Identify which cell holds the provided text, then report its [X, Y] central coordinate. 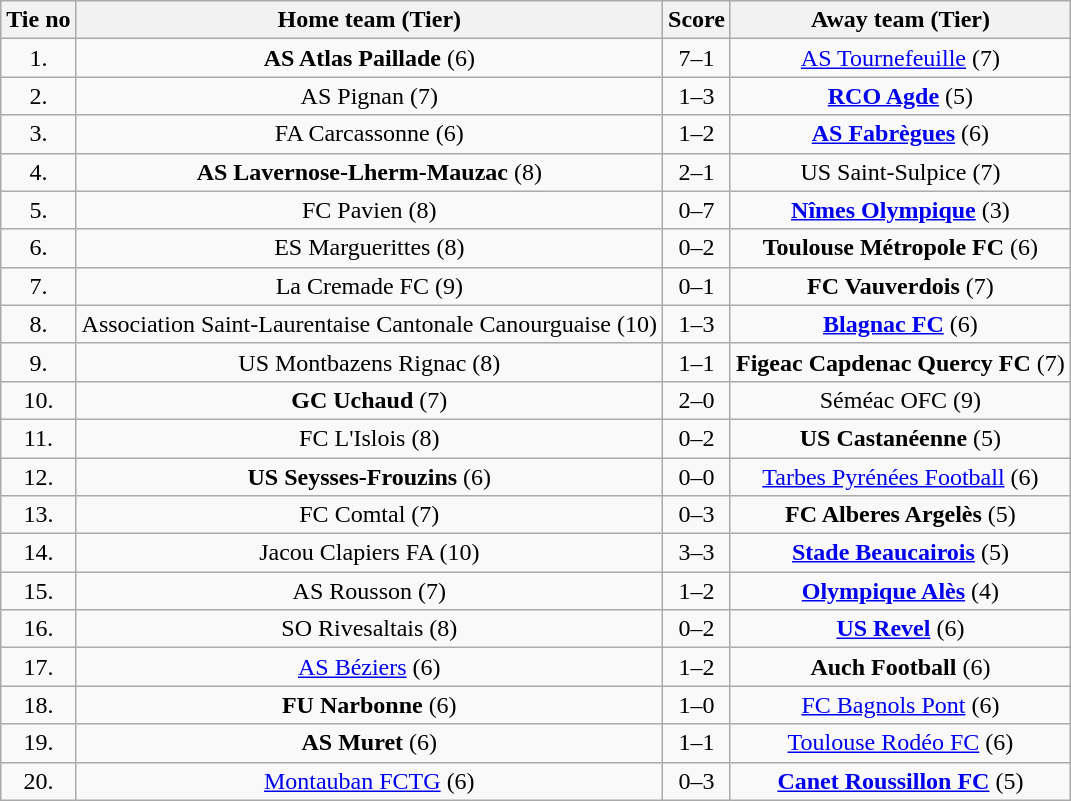
18. [38, 705]
13. [38, 515]
Canet Roussillon FC (5) [900, 781]
2–0 [697, 400]
FC Bagnols Pont (6) [900, 705]
7–1 [697, 58]
ES Marguerittes (8) [369, 248]
20. [38, 781]
GC Uchaud (7) [369, 400]
1. [38, 58]
19. [38, 743]
US Seysses-Frouzins (6) [369, 477]
FA Carcassonne (6) [369, 134]
AS Lavernose-Lherm-Mauzac (8) [369, 172]
6. [38, 248]
Toulouse Métropole FC (6) [900, 248]
8. [38, 324]
0–7 [697, 210]
AS Muret (6) [369, 743]
FC Vauverdois (7) [900, 286]
US Revel (6) [900, 629]
Séméac OFC (9) [900, 400]
12. [38, 477]
SO Rivesaltais (8) [369, 629]
US Castanéenne (5) [900, 438]
FC L'Islois (8) [369, 438]
10. [38, 400]
AS Béziers (6) [369, 667]
14. [38, 553]
Away team (Tier) [900, 20]
Auch Football (6) [900, 667]
0–0 [697, 477]
Tie no [38, 20]
3–3 [697, 553]
Olympique Alès (4) [900, 591]
9. [38, 362]
7. [38, 286]
Toulouse Rodéo FC (6) [900, 743]
16. [38, 629]
Association Saint-Laurentaise Cantonale Canourguaise (10) [369, 324]
FC Pavien (8) [369, 210]
17. [38, 667]
Score [697, 20]
US Montbazens Rignac (8) [369, 362]
5. [38, 210]
2–1 [697, 172]
US Saint-Sulpice (7) [900, 172]
Tarbes Pyrénées Football (6) [900, 477]
FU Narbonne (6) [369, 705]
La Cremade FC (9) [369, 286]
Montauban FCTG (6) [369, 781]
AS Fabrègues (6) [900, 134]
11. [38, 438]
15. [38, 591]
RCO Agde (5) [900, 96]
AS Tournefeuille (7) [900, 58]
AS Rousson (7) [369, 591]
FC Comtal (7) [369, 515]
0–1 [697, 286]
1–0 [697, 705]
Figeac Capdenac Quercy FC (7) [900, 362]
3. [38, 134]
Jacou Clapiers FA (10) [369, 553]
2. [38, 96]
Stade Beaucairois (5) [900, 553]
Blagnac FC (6) [900, 324]
Nîmes Olympique (3) [900, 210]
4. [38, 172]
Home team (Tier) [369, 20]
FC Alberes Argelès (5) [900, 515]
AS Atlas Paillade (6) [369, 58]
AS Pignan (7) [369, 96]
